Output the [x, y] coordinate of the center of the cell containing the given text.  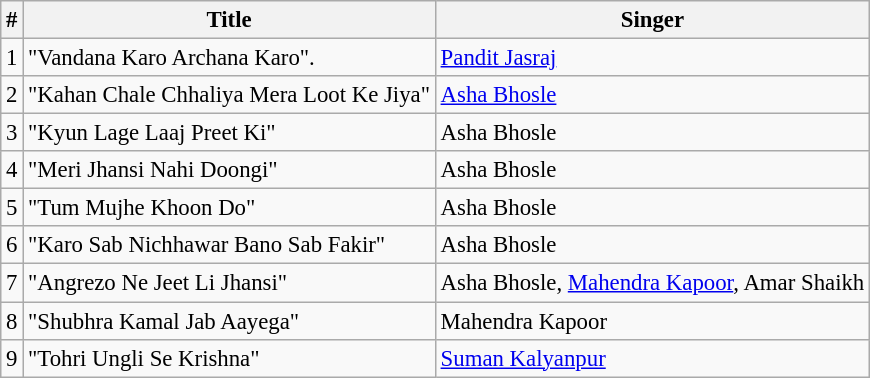
4 [12, 170]
"Kahan Chale Chhaliya Mera Loot Ke Jiya" [230, 95]
"Tohri Ungli Se Krishna" [230, 358]
6 [12, 245]
"Karo Sab Nichhawar Bano Sab Fakir" [230, 245]
"Vandana Karo Archana Karo". [230, 58]
2 [12, 95]
8 [12, 321]
"Meri Jhansi Nahi Doongi" [230, 170]
1 [12, 58]
"Angrezo Ne Jeet Li Jhansi" [230, 283]
"Tum Mujhe Khoon Do" [230, 208]
Pandit Jasraj [652, 58]
# [12, 20]
Suman Kalyanpur [652, 358]
3 [12, 133]
"Shubhra Kamal Jab Aayega" [230, 321]
"Kyun Lage Laaj Preet Ki" [230, 133]
Mahendra Kapoor [652, 321]
Singer [652, 20]
5 [12, 208]
Title [230, 20]
Asha Bhosle, Mahendra Kapoor, Amar Shaikh [652, 283]
9 [12, 358]
7 [12, 283]
